Identify which cell holds the provided text, then report its (X, Y) central coordinate. 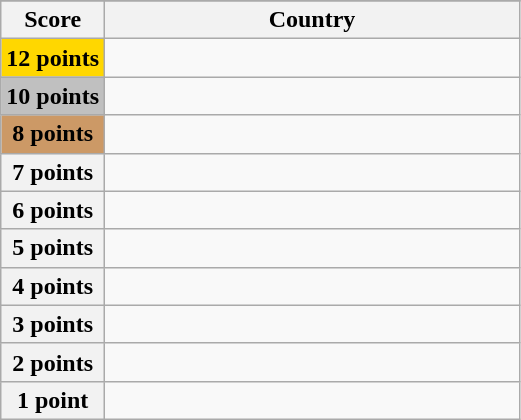
Country (312, 20)
Score (53, 20)
5 points (53, 248)
10 points (53, 96)
1 point (53, 400)
6 points (53, 210)
3 points (53, 324)
8 points (53, 134)
4 points (53, 286)
2 points (53, 362)
7 points (53, 172)
12 points (53, 58)
